Search for the cell housing the specified text and yield its (x, y) center coordinate. 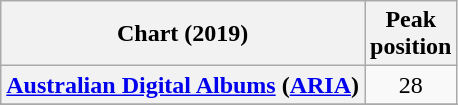
28 (411, 85)
Chart (2019) (183, 34)
Australian Digital Albums (ARIA) (183, 85)
Peakposition (411, 34)
